Identify which cell holds the provided text, then report its [x, y] central coordinate. 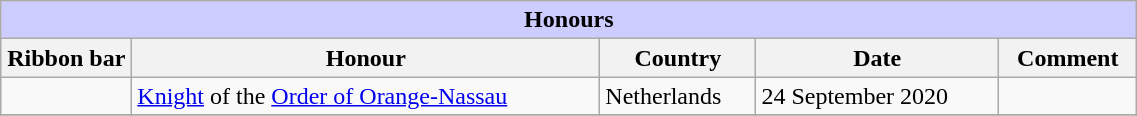
Honour [366, 58]
Knight of the Order of Orange-Nassau [366, 96]
Ribbon bar [66, 58]
Country [678, 58]
Honours [569, 20]
24 September 2020 [878, 96]
Comment [1068, 58]
Netherlands [678, 96]
Date [878, 58]
